Locate the cell with the specified text and output its [x, y] center coordinate. 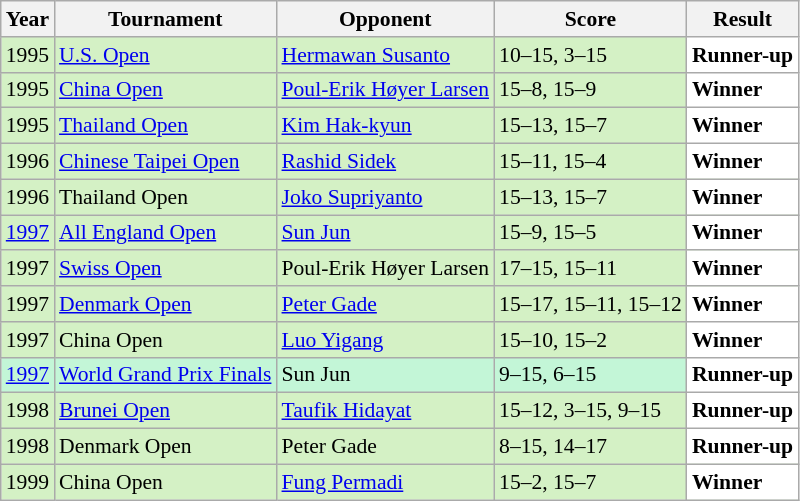
8–15, 14–17 [590, 447]
Year [28, 19]
15–8, 15–9 [590, 90]
17–15, 15–11 [590, 269]
Rashid Sidek [385, 162]
1999 [28, 482]
Fung Permadi [385, 482]
World Grand Prix Finals [165, 375]
Kim Hak-kyun [385, 126]
All England Open [165, 233]
Tournament [165, 19]
Brunei Open [165, 411]
15–17, 15–11, 15–12 [590, 304]
9–15, 6–15 [590, 375]
Joko Supriyanto [385, 197]
Result [742, 19]
Score [590, 19]
10–15, 3–15 [590, 55]
15–11, 15–4 [590, 162]
Luo Yigang [385, 340]
Opponent [385, 19]
Chinese Taipei Open [165, 162]
Taufik Hidayat [385, 411]
Hermawan Susanto [385, 55]
15–2, 15–7 [590, 482]
U.S. Open [165, 55]
15–9, 15–5 [590, 233]
Swiss Open [165, 269]
15–10, 15–2 [590, 340]
15–12, 3–15, 9–15 [590, 411]
